Provide the [x, y] coordinate of the cell's center where the given text is located.  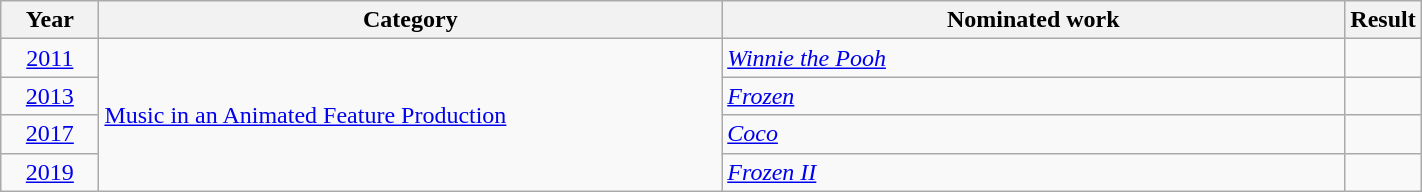
Frozen [1034, 96]
Nominated work [1034, 20]
2011 [50, 58]
2019 [50, 172]
Winnie the Pooh [1034, 58]
Music in an Animated Feature Production [410, 115]
2017 [50, 134]
Frozen II [1034, 172]
2013 [50, 96]
Category [410, 20]
Year [50, 20]
Result [1383, 20]
Coco [1034, 134]
